Capture the cell that displays the provided text and extract its (x, y) central coordinate. 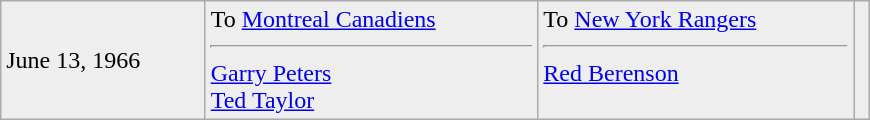
To New York RangersRed Berenson (696, 60)
June 13, 1966 (103, 60)
To Montreal CanadiensGarry PetersTed Taylor (372, 60)
